Locate the cell with the specified text and output its [x, y] center coordinate. 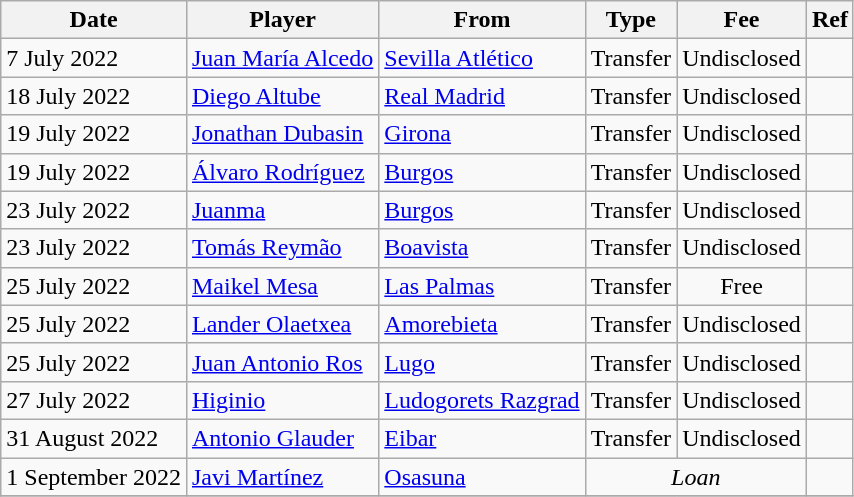
Álvaro Rodríguez [282, 172]
Ref [830, 20]
Girona [482, 134]
Boavista [482, 248]
Eibar [482, 438]
Sevilla Atlético [482, 58]
Amorebieta [482, 324]
7 July 2022 [94, 58]
From [482, 20]
Javi Martínez [282, 477]
Real Madrid [482, 96]
Lander Olaetxea [282, 324]
Loan [696, 477]
Juanma [282, 210]
Date [94, 20]
Maikel Mesa [282, 286]
Diego Altube [282, 96]
Osasuna [482, 477]
Higinio [282, 400]
Player [282, 20]
Ludogorets Razgrad [482, 400]
Type [631, 20]
Las Palmas [482, 286]
Juan María Alcedo [282, 58]
Tomás Reymão [282, 248]
1 September 2022 [94, 477]
18 July 2022 [94, 96]
31 August 2022 [94, 438]
Free [742, 286]
Antonio Glauder [282, 438]
Jonathan Dubasin [282, 134]
Juan Antonio Ros [282, 362]
Fee [742, 20]
27 July 2022 [94, 400]
Lugo [482, 362]
